Return the [x, y] coordinate for the center point of the cell that contains the specified text.  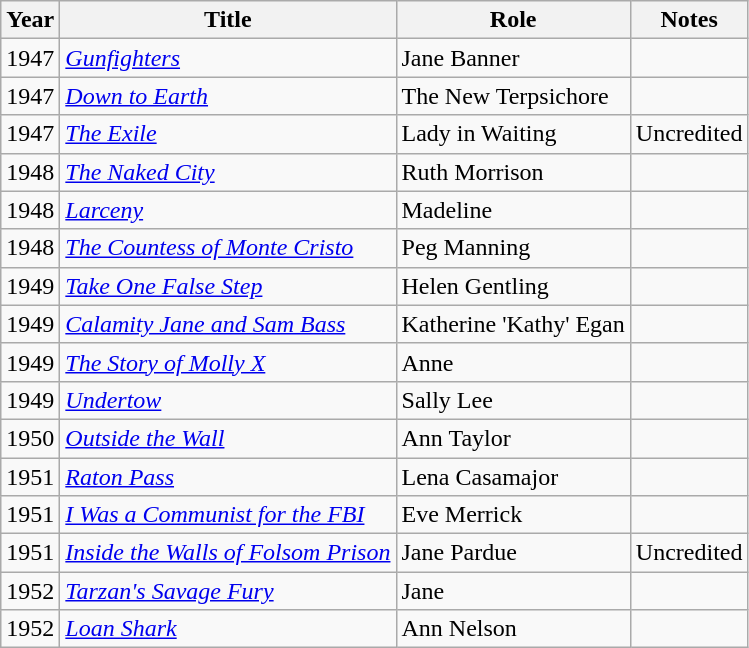
Raton Pass [228, 477]
Madeline [513, 210]
Notes [689, 20]
Jane Pardue [513, 553]
Ann Nelson [513, 629]
The Story of Molly X [228, 362]
Peg Manning [513, 248]
The Exile [228, 134]
Tarzan's Savage Fury [228, 591]
Inside the Walls of Folsom Prison [228, 553]
Loan Shark [228, 629]
Lena Casamajor [513, 477]
Calamity Jane and Sam Bass [228, 324]
Lady in Waiting [513, 134]
Ruth Morrison [513, 172]
Larceny [228, 210]
Helen Gentling [513, 286]
Year [30, 20]
Undertow [228, 400]
1950 [30, 438]
Ann Taylor [513, 438]
Take One False Step [228, 286]
Sally Lee [513, 400]
I Was a Communist for the FBI [228, 515]
Jane Banner [513, 58]
Title [228, 20]
Gunfighters [228, 58]
Anne [513, 362]
Down to Earth [228, 96]
Role [513, 20]
The Countess of Monte Cristo [228, 248]
The New Terpsichore [513, 96]
Eve Merrick [513, 515]
Katherine 'Kathy' Egan [513, 324]
The Naked City [228, 172]
Outside the Wall [228, 438]
Jane [513, 591]
